Search for the cell housing the specified text and yield its (X, Y) center coordinate. 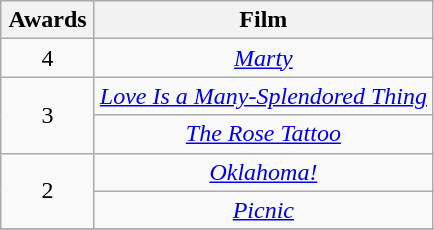
Awards (48, 20)
Marty (263, 58)
3 (48, 115)
2 (48, 191)
Picnic (263, 210)
The Rose Tattoo (263, 134)
4 (48, 58)
Film (263, 20)
Love Is a Many-Splendored Thing (263, 96)
Oklahoma! (263, 172)
